For the text-containing cell, return its midpoint in [x, y] coordinate format. 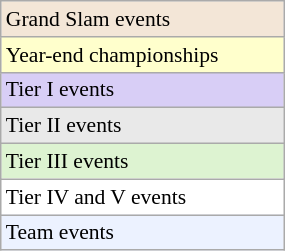
Tier IV and V events [142, 197]
Tier III events [142, 162]
Year-end championships [142, 55]
Tier II events [142, 126]
Grand Slam events [142, 19]
Tier I events [142, 90]
Team events [142, 233]
